Return [X, Y] of the center of cell containing provided text 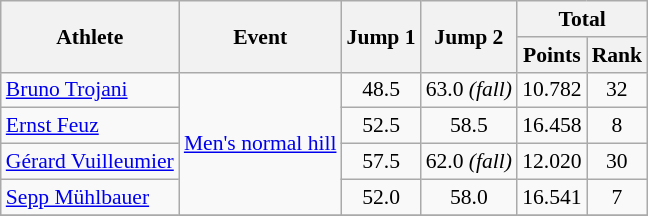
Rank [618, 55]
Men's normal hill [260, 143]
16.458 [552, 126]
Sepp Mühlbauer [90, 197]
Ernst Feuz [90, 126]
32 [618, 90]
Bruno Trojani [90, 90]
Athlete [90, 36]
8 [618, 126]
63.0 (fall) [469, 90]
48.5 [382, 90]
Jump 1 [382, 36]
57.5 [382, 162]
Gérard Vuilleumier [90, 162]
12.020 [552, 162]
10.782 [552, 90]
Points [552, 55]
58.0 [469, 197]
58.5 [469, 126]
Event [260, 36]
16.541 [552, 197]
52.0 [382, 197]
30 [618, 162]
52.5 [382, 126]
7 [618, 197]
Total [582, 19]
Jump 2 [469, 36]
62.0 (fall) [469, 162]
